Determine the (x, y) coordinate at the center of the cell enclosing the given text.  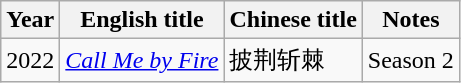
Call Me by Fire (142, 60)
2022 (30, 60)
English title (142, 20)
Notes (410, 20)
Season 2 (410, 60)
Chinese title (293, 20)
Year (30, 20)
披荆斩棘 (293, 60)
